Search for the cell housing the specified text and yield its (X, Y) center coordinate. 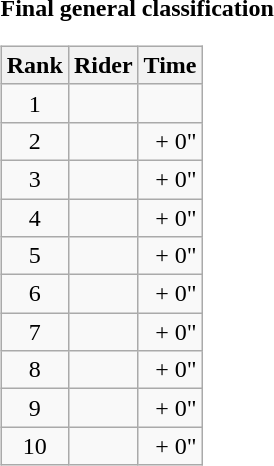
Time (170, 65)
Rank (34, 65)
6 (34, 294)
5 (34, 256)
2 (34, 141)
4 (34, 217)
3 (34, 179)
9 (34, 408)
Rider (103, 65)
1 (34, 103)
7 (34, 332)
8 (34, 370)
10 (34, 446)
